From the cell containing the given text, extract its center point as [X, Y] coordinate. 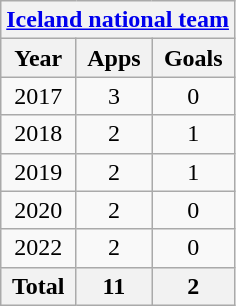
Iceland national team [118, 20]
2017 [38, 96]
Total [38, 286]
2020 [38, 210]
Year [38, 58]
2022 [38, 248]
11 [114, 286]
2018 [38, 134]
Goals [193, 58]
3 [114, 96]
2019 [38, 172]
Apps [114, 58]
